Detect which cell encompasses the target text, then output its [X, Y] center coordinate. 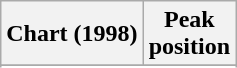
Peakposition [189, 34]
Chart (1998) [72, 34]
